Extract the (X, Y) coordinate from the center of the cell holding the provided text.  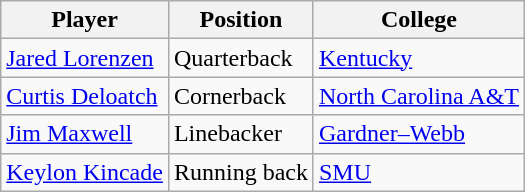
Cornerback (240, 96)
Quarterback (240, 58)
Gardner–Webb (418, 134)
College (418, 20)
Curtis Deloatch (85, 96)
Player (85, 20)
Kentucky (418, 58)
Jared Lorenzen (85, 58)
Position (240, 20)
North Carolina A&T (418, 96)
Running back (240, 172)
SMU (418, 172)
Keylon Kincade (85, 172)
Linebacker (240, 134)
Jim Maxwell (85, 134)
